Search for the cell housing the specified text and yield its [X, Y] center coordinate. 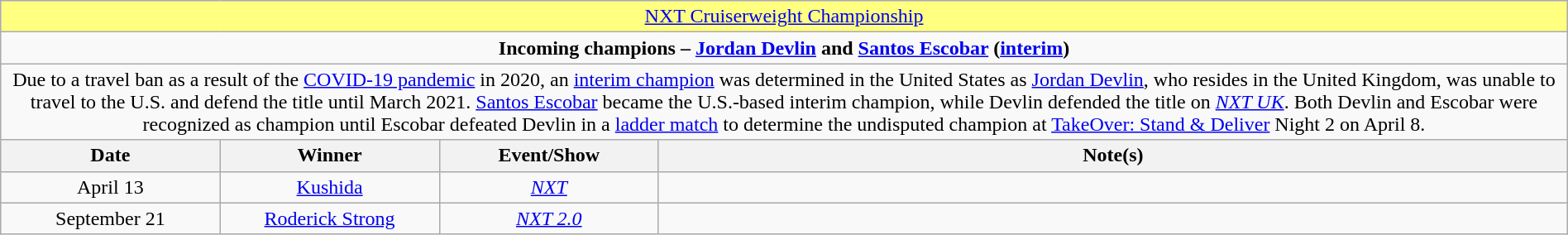
Kushida [329, 187]
Event/Show [549, 156]
Roderick Strong [329, 218]
April 13 [111, 187]
Winner [329, 156]
NXT 2.0 [549, 218]
NXT [549, 187]
Note(s) [1113, 156]
Incoming champions – Jordan Devlin and Santos Escobar (interim) [784, 48]
NXT Cruiserweight Championship [784, 17]
September 21 [111, 218]
Date [111, 156]
